Determine the (x, y) coordinate at the center of the cell enclosing the given text.  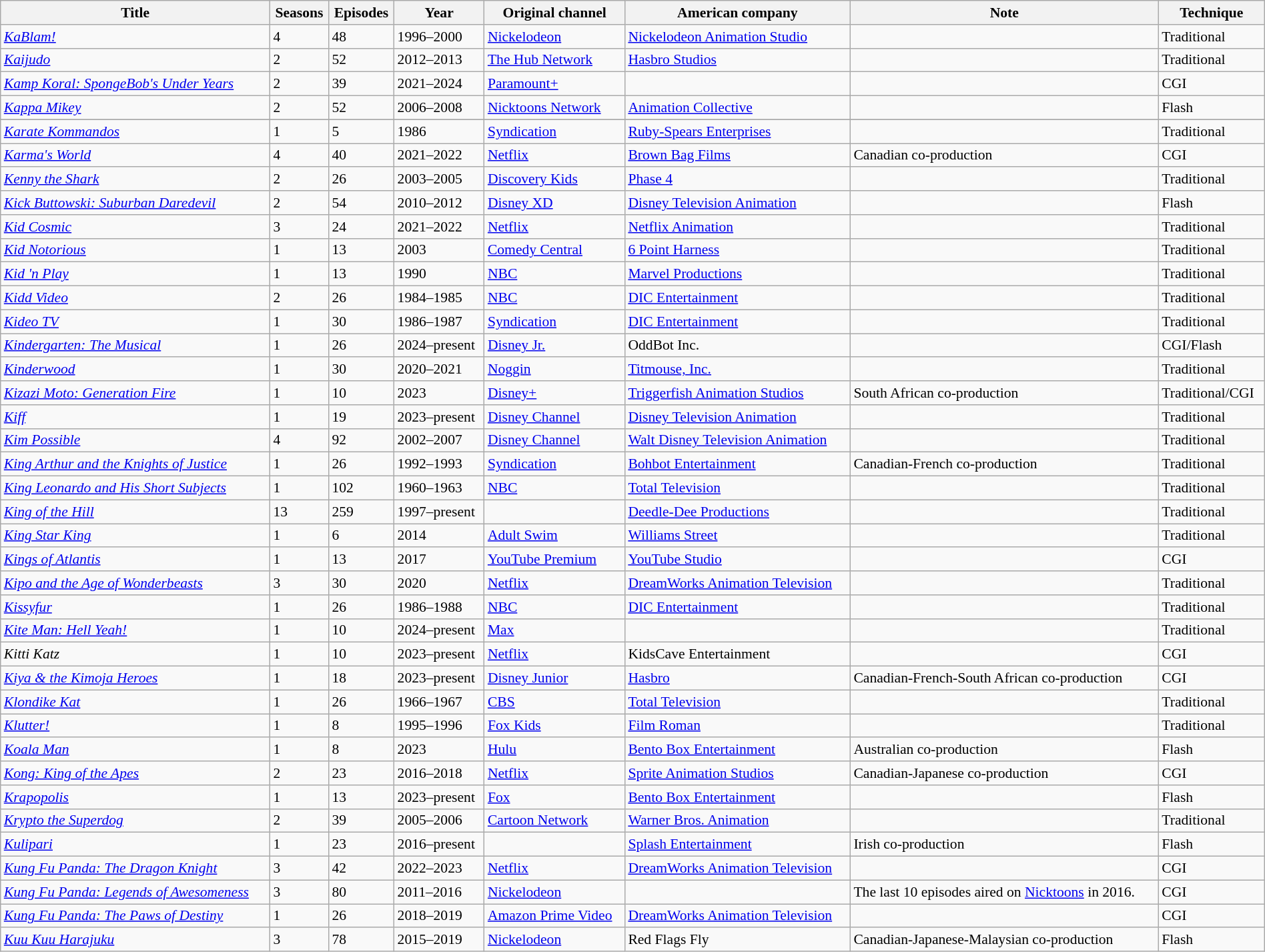
2011–2016 (439, 892)
48 (361, 37)
1996–2000 (439, 37)
6 Point Harness (737, 250)
Kulipari (135, 845)
Kuu Kuu Harajuku (135, 940)
Nickelodeon Animation Studio (737, 37)
2017 (439, 560)
Hasbro (737, 678)
Klutter! (135, 726)
1986–1987 (439, 322)
Canadian-Japanese co-production (1004, 773)
Kid Cosmic (135, 227)
Netflix Animation (737, 227)
Kaijudo (135, 60)
Disney Jr. (554, 346)
Kissyfur (135, 607)
Bohbot Entertainment (737, 464)
Kid Notorious (135, 250)
King Star King (135, 536)
Kizazi Moto: Generation Fire (135, 393)
Kipo and the Age of Wonderbeasts (135, 583)
South African co-production (1004, 393)
2014 (439, 536)
Kiya & the Kimoja Heroes (135, 678)
2016–2018 (439, 773)
2003–2005 (439, 179)
Kitti Katz (135, 654)
2016–present (439, 845)
1966–1967 (439, 702)
Kinderwood (135, 370)
1995–1996 (439, 726)
1992–1993 (439, 464)
Canadian co-production (1004, 155)
Walt Disney Television Animation (737, 440)
Cartoon Network (554, 821)
KaBlam! (135, 37)
Klondike Kat (135, 702)
Warner Bros. Animation (737, 821)
Hulu (554, 750)
Seasons (300, 13)
King Arthur and the Knights of Justice (135, 464)
2020–2021 (439, 370)
Kung Fu Panda: The Paws of Destiny (135, 916)
YouTube Studio (737, 560)
18 (361, 678)
80 (361, 892)
Deedle-Dee Productions (737, 512)
King of the Hill (135, 512)
Kappa Mikey (135, 108)
1986–1988 (439, 607)
KidsCave Entertainment (737, 654)
40 (361, 155)
2015–2019 (439, 940)
Fox (554, 797)
2020 (439, 583)
78 (361, 940)
Kenny the Shark (135, 179)
Note (1004, 13)
54 (361, 203)
Triggerfish Animation Studios (737, 393)
2018–2019 (439, 916)
Kideo TV (135, 322)
Paramount+ (554, 84)
Disney Junior (554, 678)
The Hub Network (554, 60)
Australian co-production (1004, 750)
Ruby-Spears Enterprises (737, 131)
2021–2024 (439, 84)
Max (554, 630)
259 (361, 512)
Kiff (135, 417)
1990 (439, 274)
Kong: King of the Apes (135, 773)
Disney+ (554, 393)
Kim Possible (135, 440)
Canadian-French co-production (1004, 464)
American company (737, 13)
Title (135, 13)
1984–1985 (439, 298)
Phase 4 (737, 179)
Kid 'n Play (135, 274)
YouTube Premium (554, 560)
King Leonardo and His Short Subjects (135, 488)
Kick Buttowski: Suburban Daredevil (135, 203)
2010–2012 (439, 203)
Adult Swim (554, 536)
Titmouse, Inc. (737, 370)
19 (361, 417)
5 (361, 131)
2012–2013 (439, 60)
Karate Kommandos (135, 131)
Comedy Central (554, 250)
Irish co-production (1004, 845)
Krypto the Superdog (135, 821)
Sprite Animation Studios (737, 773)
Nicktoons Network (554, 108)
Williams Street (737, 536)
Technique (1212, 13)
2022–2023 (439, 869)
Disney XD (554, 203)
Original channel (554, 13)
1960–1963 (439, 488)
Koala Man (135, 750)
Kindergarten: The Musical (135, 346)
Traditional/CGI (1212, 393)
Marvel Productions (737, 274)
Kings of Atlantis (135, 560)
92 (361, 440)
OddBot Inc. (737, 346)
Year (439, 13)
Discovery Kids (554, 179)
42 (361, 869)
Episodes (361, 13)
Red Flags Fly (737, 940)
Kidd Video (135, 298)
2003 (439, 250)
Kung Fu Panda: Legends of Awesomeness (135, 892)
Film Roman (737, 726)
Kung Fu Panda: The Dragon Knight (135, 869)
2005–2006 (439, 821)
Krapopolis (135, 797)
24 (361, 227)
102 (361, 488)
2006–2008 (439, 108)
CBS (554, 702)
Canadian-French-South African co-production (1004, 678)
1997–present (439, 512)
2002–2007 (439, 440)
Kamp Koral: SpongeBob's Under Years (135, 84)
1986 (439, 131)
Brown Bag Films (737, 155)
Kite Man: Hell Yeah! (135, 630)
Splash Entertainment (737, 845)
Canadian-Japanese-Malaysian co-production (1004, 940)
CGI/Flash (1212, 346)
Karma's World (135, 155)
Fox Kids (554, 726)
Noggin (554, 370)
Amazon Prime Video (554, 916)
Hasbro Studios (737, 60)
6 (361, 536)
The last 10 episodes aired on Nicktoons in 2016. (1004, 892)
Animation Collective (737, 108)
